Extract the (X, Y) coordinate from the center of the cell holding the provided text.  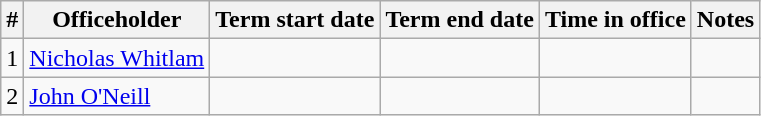
Time in office (615, 20)
Term start date (295, 20)
2 (12, 96)
Term end date (460, 20)
1 (12, 58)
Officeholder (117, 20)
John O'Neill (117, 96)
Nicholas Whitlam (117, 58)
# (12, 20)
Notes (725, 20)
